Output the [x, y] coordinate of the center of the cell containing the given text.  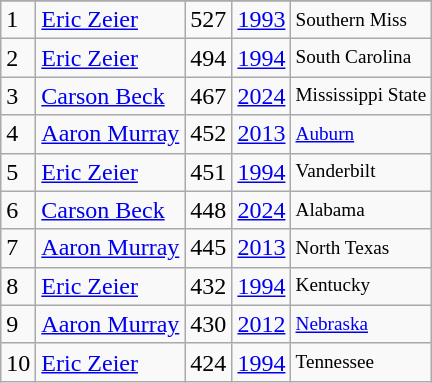
Southern Miss [361, 20]
North Texas [361, 248]
7 [18, 248]
South Carolina [361, 58]
8 [18, 286]
3 [18, 96]
2012 [262, 324]
430 [208, 324]
527 [208, 20]
4 [18, 134]
9 [18, 324]
432 [208, 286]
467 [208, 96]
Nebraska [361, 324]
1 [18, 20]
451 [208, 172]
1993 [262, 20]
Alabama [361, 210]
445 [208, 248]
Kentucky [361, 286]
Vanderbilt [361, 172]
Mississippi State [361, 96]
448 [208, 210]
424 [208, 362]
6 [18, 210]
Tennessee [361, 362]
452 [208, 134]
Auburn [361, 134]
494 [208, 58]
2 [18, 58]
5 [18, 172]
10 [18, 362]
